Return (x, y) of the center of cell containing provided text 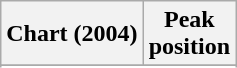
Peakposition (189, 34)
Chart (2004) (72, 34)
